Identify which cell holds the provided text, then report its [X, Y] central coordinate. 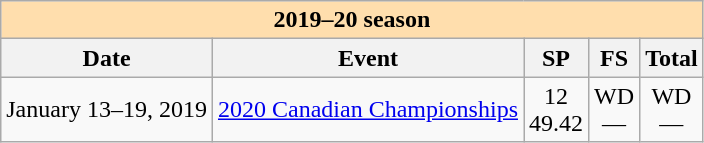
12 49.42 [556, 110]
2020 Canadian Championships [368, 110]
Date [107, 58]
Event [368, 58]
Total [672, 58]
SP [556, 58]
FS [614, 58]
2019–20 season [352, 20]
January 13–19, 2019 [107, 110]
